Return (x, y) of the center of cell containing provided text 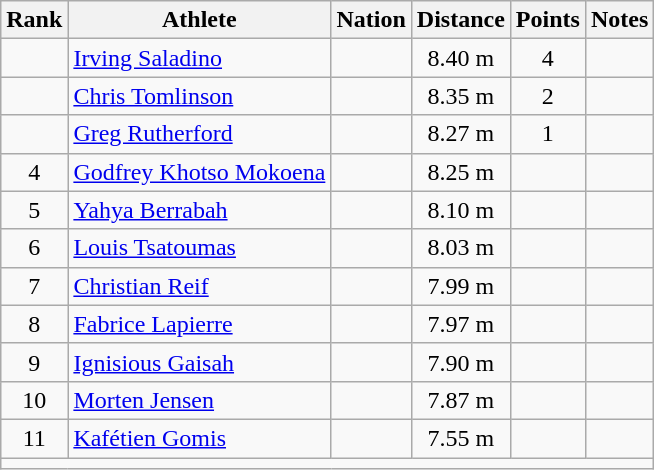
8.40 m (460, 58)
Nation (371, 20)
7.99 m (460, 286)
Athlete (200, 20)
8.25 m (460, 172)
Distance (460, 20)
7.90 m (460, 362)
Points (548, 20)
8.35 m (460, 96)
10 (34, 400)
2 (548, 96)
8.10 m (460, 210)
Ignisious Gaisah (200, 362)
Godfrey Khotso Mokoena (200, 172)
11 (34, 438)
8.03 m (460, 248)
8 (34, 324)
Louis Tsatoumas (200, 248)
7.87 m (460, 400)
Yahya Berrabah (200, 210)
Christian Reif (200, 286)
Kafétien Gomis (200, 438)
7.55 m (460, 438)
8.27 m (460, 134)
7 (34, 286)
Rank (34, 20)
6 (34, 248)
Greg Rutherford (200, 134)
Morten Jensen (200, 400)
1 (548, 134)
Fabrice Lapierre (200, 324)
Chris Tomlinson (200, 96)
5 (34, 210)
9 (34, 362)
Irving Saladino (200, 58)
Notes (619, 20)
7.97 m (460, 324)
